Pinpoint the cell where the given text exists, returning its (X, Y) midpoint coordinate. 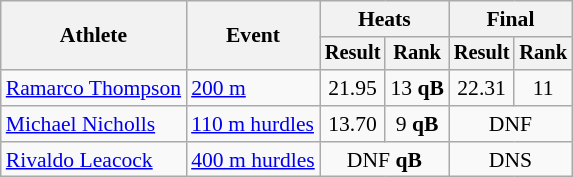
200 m (253, 88)
21.95 (353, 88)
Event (253, 36)
DNF (510, 124)
Heats (384, 19)
Ramarco Thompson (94, 88)
22.31 (482, 88)
9 qB (417, 124)
13.70 (353, 124)
13 qB (417, 88)
11 (543, 88)
Michael Nicholls (94, 124)
Athlete (94, 36)
Final (510, 19)
110 m hurdles (253, 124)
